Return (x, y) of the center of cell containing provided text 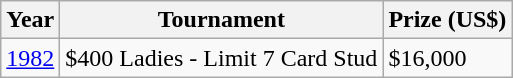
Year (30, 20)
Prize (US$) (448, 20)
$400 Ladies - Limit 7 Card Stud (222, 58)
$16,000 (448, 58)
1982 (30, 58)
Tournament (222, 20)
